From the cell containing the given text, extract its center point as [X, Y] coordinate. 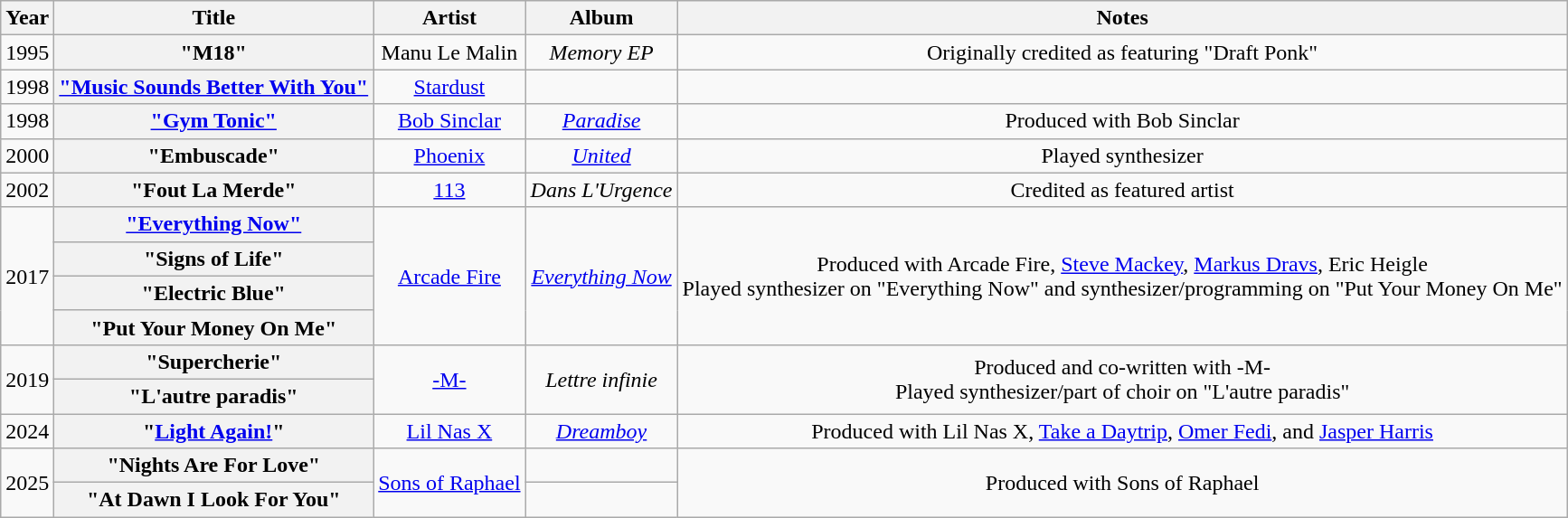
Album [601, 18]
2017 [27, 276]
"Fout La Merde" [213, 190]
Everything Now [601, 276]
Played synthesizer [1122, 155]
Title [213, 18]
2024 [27, 431]
Memory EP [601, 52]
Dans L'Urgence [601, 190]
Produced with Lil Nas X, Take a Daytrip, Omer Fedi, and Jasper Harris [1122, 431]
Credited as featured artist [1122, 190]
1995 [27, 52]
Produced with Sons of Raphael [1122, 483]
"Gym Tonic" [213, 121]
2019 [27, 379]
"Supercherie" [213, 362]
-M- [449, 379]
Originally credited as featuring "Draft Ponk" [1122, 52]
Arcade Fire [449, 276]
Dreamboy [601, 431]
"Signs of Life" [213, 259]
"Nights Are For Love" [213, 466]
2025 [27, 483]
"Embuscade" [213, 155]
United [601, 155]
Lettre infinie [601, 379]
Produced and co-written with -M-Played synthesizer/part of choir on "L'autre paradis" [1122, 379]
"Music Sounds Better With You" [213, 87]
Notes [1122, 18]
"L'autre paradis" [213, 396]
Stardust [449, 87]
113 [449, 190]
Sons of Raphael [449, 483]
"M18" [213, 52]
2000 [27, 155]
2002 [27, 190]
Artist [449, 18]
"Light Again!" [213, 431]
Produced with Bob Sinclar [1122, 121]
Year [27, 18]
Paradise [601, 121]
Bob Sinclar [449, 121]
"Electric Blue" [213, 293]
"At Dawn I Look For You" [213, 500]
Manu Le Malin [449, 52]
Lil Nas X [449, 431]
"Put Your Money On Me" [213, 327]
"Everything Now" [213, 224]
Phoenix [449, 155]
